Pinpoint the cell where the given text exists, returning its [X, Y] midpoint coordinate. 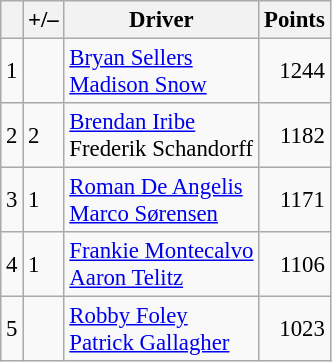
Brendan Iribe Frederik Schandorff [162, 136]
1171 [294, 200]
5 [12, 330]
Driver [162, 20]
Frankie Montecalvo Aaron Telitz [162, 264]
4 [12, 264]
3 [12, 200]
1106 [294, 264]
1023 [294, 330]
Bryan Sellers Madison Snow [162, 72]
Robby Foley Patrick Gallagher [162, 330]
Points [294, 20]
Roman De Angelis Marco Sørensen [162, 200]
1244 [294, 72]
+/– [44, 20]
1182 [294, 136]
